Locate the cell with the specified text and output its [x, y] center coordinate. 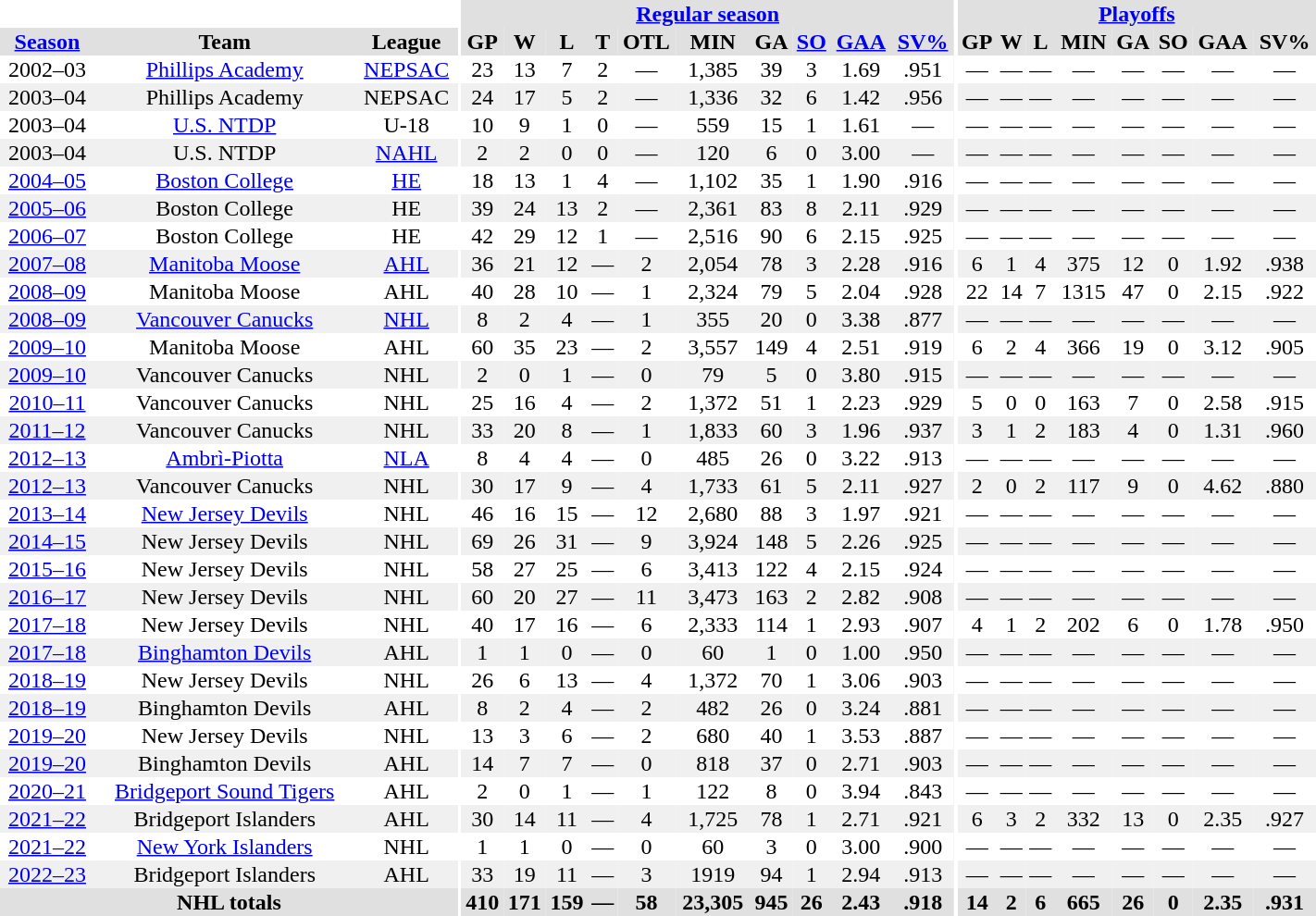
90 [772, 236]
1.69 [861, 69]
2,361 [713, 208]
375 [1083, 264]
202 [1083, 625]
2015–16 [47, 569]
28 [525, 291]
2005–06 [47, 208]
NAHL [405, 153]
.928 [923, 291]
818 [713, 763]
.919 [923, 347]
410 [482, 902]
1.78 [1223, 625]
69 [482, 541]
51 [772, 402]
355 [713, 319]
559 [713, 125]
2020–21 [47, 791]
21 [525, 264]
88 [772, 514]
485 [713, 458]
U-18 [405, 125]
2.26 [861, 541]
37 [772, 763]
46 [482, 514]
2011–12 [47, 430]
.956 [923, 97]
23,305 [713, 902]
Regular season [707, 14]
NLA [405, 458]
1,336 [713, 97]
2.94 [861, 874]
2.51 [861, 347]
36 [482, 264]
2,333 [713, 625]
.877 [923, 319]
3.80 [861, 375]
1.61 [861, 125]
120 [713, 153]
117 [1083, 486]
3.24 [861, 708]
42 [482, 236]
171 [525, 902]
2010–11 [47, 402]
482 [713, 708]
1.96 [861, 430]
366 [1083, 347]
2,680 [713, 514]
3.94 [861, 791]
665 [1083, 902]
1,102 [713, 180]
2,516 [713, 236]
1.92 [1223, 264]
2.43 [861, 902]
2.82 [861, 597]
70 [772, 680]
.881 [923, 708]
.918 [923, 902]
22 [977, 291]
47 [1133, 291]
.887 [923, 736]
2.93 [861, 625]
2013–14 [47, 514]
.908 [923, 597]
1,725 [713, 819]
.880 [1285, 486]
3.12 [1223, 347]
31 [567, 541]
2002–03 [47, 69]
.951 [923, 69]
183 [1083, 430]
114 [772, 625]
.843 [923, 791]
3,557 [713, 347]
3.06 [861, 680]
2014–15 [47, 541]
Team [225, 42]
61 [772, 486]
3.53 [861, 736]
1,733 [713, 486]
332 [1083, 819]
2.04 [861, 291]
3.22 [861, 458]
945 [772, 902]
83 [772, 208]
2004–05 [47, 180]
.905 [1285, 347]
2022–23 [47, 874]
.938 [1285, 264]
2,324 [713, 291]
32 [772, 97]
3,924 [713, 541]
2007–08 [47, 264]
18 [482, 180]
2.58 [1223, 402]
Season [47, 42]
.922 [1285, 291]
680 [713, 736]
Playoffs [1136, 14]
3,473 [713, 597]
3.38 [861, 319]
Bridgeport Sound Tigers [225, 791]
1.42 [861, 97]
2,054 [713, 264]
1,833 [713, 430]
NHL totals [230, 902]
T [602, 42]
Ambrì-Piotta [225, 458]
2.23 [861, 402]
.907 [923, 625]
.924 [923, 569]
148 [772, 541]
.931 [1285, 902]
2006–07 [47, 236]
1,385 [713, 69]
1919 [713, 874]
New York Islanders [225, 847]
OTL [646, 42]
League [405, 42]
1.97 [861, 514]
2016–17 [47, 597]
159 [567, 902]
1.90 [861, 180]
2.28 [861, 264]
.960 [1285, 430]
3,413 [713, 569]
4.62 [1223, 486]
29 [525, 236]
149 [772, 347]
.937 [923, 430]
.900 [923, 847]
1.00 [861, 652]
1315 [1083, 291]
1.31 [1223, 430]
94 [772, 874]
